Detect which cell encompasses the target text, then output its (X, Y) center coordinate. 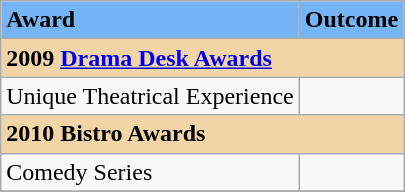
Outcome (351, 20)
2009 Drama Desk Awards (202, 58)
Award (150, 20)
2010 Bistro Awards (202, 134)
Unique Theatrical Experience (150, 96)
Comedy Series (150, 172)
